Locate the cell with the specified text and output its [X, Y] center coordinate. 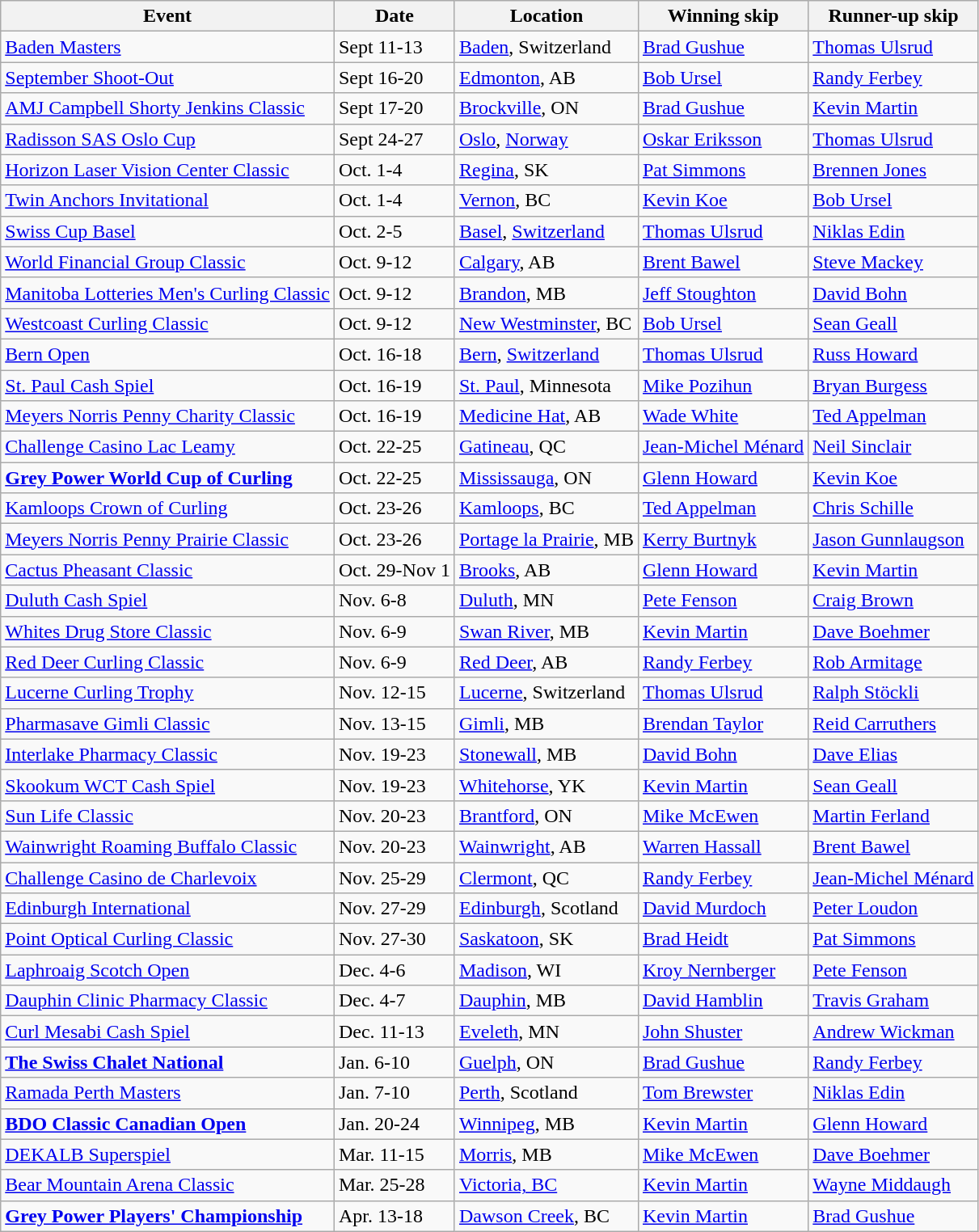
Nov. 25-29 [395, 877]
Event [168, 16]
Kerry Burtnyk [723, 539]
Dec. 4-7 [395, 1001]
Pharmasave Gimli Classic [168, 724]
Baden Masters [168, 47]
Edmonton, AB [546, 78]
Bear Mountain Arena Classic [168, 1185]
Baden, Switzerland [546, 47]
Jan. 6-10 [395, 1062]
Red Deer Curling Classic [168, 662]
Lucerne, Switzerland [546, 693]
Duluth Cash Spiel [168, 601]
Sept 17-20 [395, 108]
John Shuster [723, 1032]
Skookum WCT Cash Spiel [168, 785]
Nov. 13-15 [395, 724]
Wainwright Roaming Buffalo Classic [168, 846]
Sept 11-13 [395, 47]
Steve Mackey [893, 262]
Winnipeg, MB [546, 1124]
Brennen Jones [893, 170]
Nov. 27-30 [395, 939]
Dec. 11-13 [395, 1032]
Grey Power Players' Championship [168, 1216]
Basel, Switzerland [546, 231]
Mar. 25-28 [395, 1185]
The Swiss Chalet National [168, 1062]
Twin Anchors Invitational [168, 200]
Swan River, MB [546, 631]
DEKALB Superspiel [168, 1154]
Clermont, QC [546, 877]
Reid Carruthers [893, 724]
Red Deer, AB [546, 662]
Jason Gunnlaugson [893, 539]
Oct. 2-5 [395, 231]
Medicine Hat, AB [546, 416]
Kamloops, BC [546, 508]
Dawson Creek, BC [546, 1216]
Manitoba Lotteries Men's Curling Classic [168, 293]
Rob Armitage [893, 662]
David Murdoch [723, 909]
Andrew Wickman [893, 1032]
Westcoast Curling Classic [168, 323]
Duluth, MN [546, 601]
Swiss Cup Basel [168, 231]
Meyers Norris Penny Charity Classic [168, 416]
Sept 16-20 [395, 78]
Edinburgh, Scotland [546, 909]
Challenge Casino Lac Leamy [168, 447]
Brockville, ON [546, 108]
Brooks, AB [546, 570]
Mar. 11-15 [395, 1154]
AMJ Campbell Shorty Jenkins Classic [168, 108]
Jeff Stoughton [723, 293]
Sun Life Classic [168, 816]
Warren Hassall [723, 846]
Oct. 16-18 [395, 354]
Whites Drug Store Classic [168, 631]
September Shoot-Out [168, 78]
BDO Classic Canadian Open [168, 1124]
Bern, Switzerland [546, 354]
Dauphin Clinic Pharmacy Classic [168, 1001]
Eveleth, MN [546, 1032]
Lucerne Curling Trophy [168, 693]
World Financial Group Classic [168, 262]
Victoria, BC [546, 1185]
Mississauga, ON [546, 478]
Neil Sinclair [893, 447]
Perth, Scotland [546, 1093]
Regina, SK [546, 170]
Stonewall, MB [546, 754]
Gimli, MB [546, 724]
Brad Heidt [723, 939]
Runner-up skip [893, 16]
Laphroaig Scotch Open [168, 970]
Brendan Taylor [723, 724]
Dauphin, MB [546, 1001]
Nov. 12-15 [395, 693]
Location [546, 16]
Madison, WI [546, 970]
Winning skip [723, 16]
Grey Power World Cup of Curling [168, 478]
Kroy Nernberger [723, 970]
Martin Ferland [893, 816]
Mike Pozihun [723, 386]
Ramada Perth Masters [168, 1093]
Ralph Stöckli [893, 693]
Tom Brewster [723, 1093]
Calgary, AB [546, 262]
Edinburgh International [168, 909]
Morris, MB [546, 1154]
Date [395, 16]
Travis Graham [893, 1001]
Nov. 27-29 [395, 909]
Challenge Casino de Charlevoix [168, 877]
Curl Mesabi Cash Spiel [168, 1032]
Point Optical Curling Classic [168, 939]
St. Paul, Minnesota [546, 386]
Nov. 6-8 [395, 601]
Jan. 20-24 [395, 1124]
Sept 24-27 [395, 139]
Wade White [723, 416]
Dec. 4-6 [395, 970]
Bryan Burgess [893, 386]
Oct. 29-Nov 1 [395, 570]
Apr. 13-18 [395, 1216]
Kamloops Crown of Curling [168, 508]
St. Paul Cash Spiel [168, 386]
Craig Brown [893, 601]
Wainwright, AB [546, 846]
Saskatoon, SK [546, 939]
Oslo, Norway [546, 139]
Peter Loudon [893, 909]
Brantford, ON [546, 816]
Cactus Pheasant Classic [168, 570]
Gatineau, QC [546, 447]
Meyers Norris Penny Prairie Classic [168, 539]
David Hamblin [723, 1001]
Horizon Laser Vision Center Classic [168, 170]
Oskar Eriksson [723, 139]
Wayne Middaugh [893, 1185]
Portage la Prairie, MB [546, 539]
Brandon, MB [546, 293]
Radisson SAS Oslo Cup [168, 139]
Bern Open [168, 354]
Russ Howard [893, 354]
Interlake Pharmacy Classic [168, 754]
Guelph, ON [546, 1062]
Chris Schille [893, 508]
Vernon, BC [546, 200]
Whitehorse, YK [546, 785]
Jan. 7-10 [395, 1093]
Dave Elias [893, 754]
New Westminster, BC [546, 323]
